Scan for the cell matching the given text and deliver its (x, y) coordinate at center. 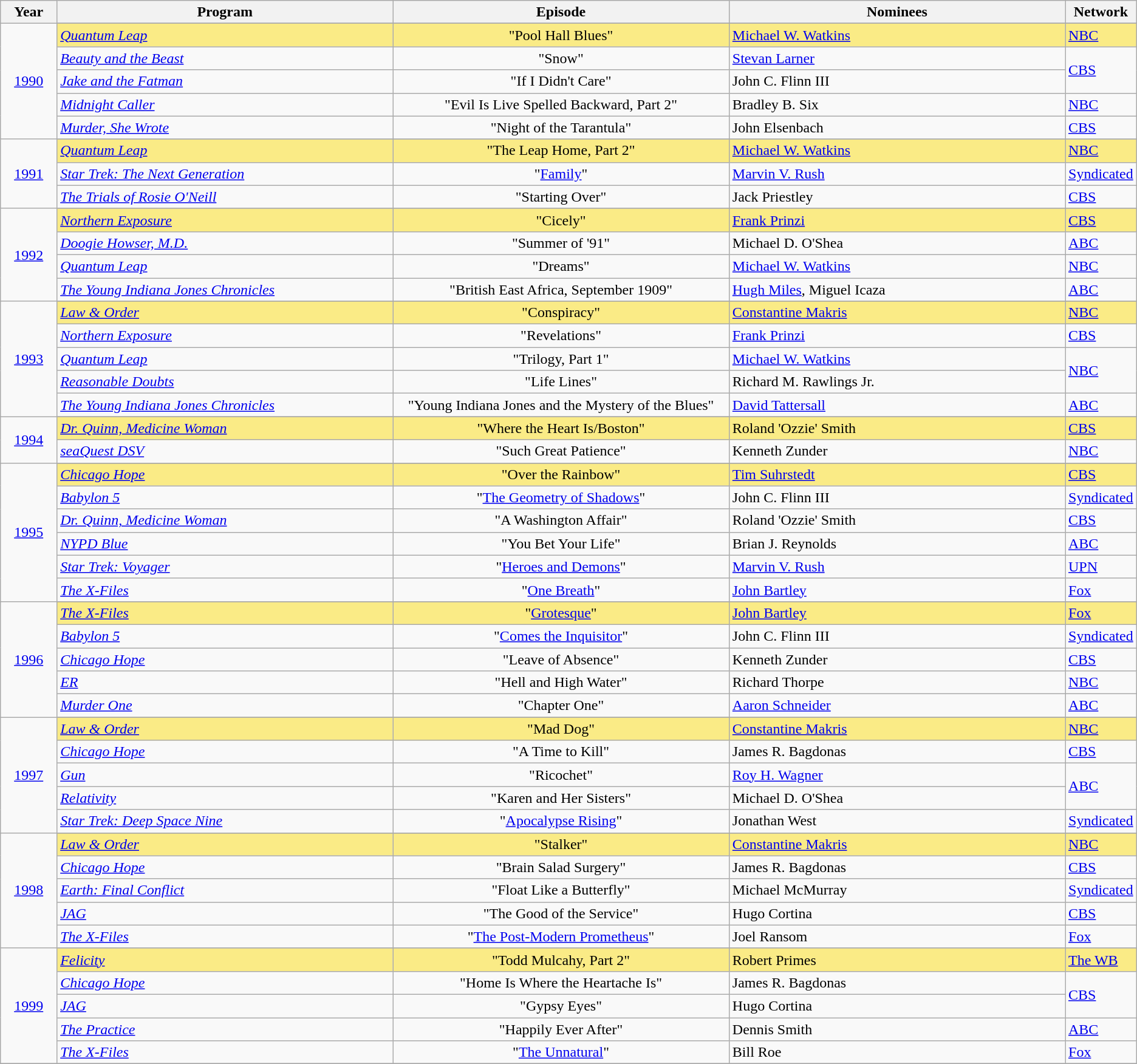
Tim Suhrstedt (896, 474)
"Family" (561, 174)
seaQuest DSV (225, 451)
Aaron Schneider (896, 706)
"Starting Over" (561, 197)
"Such Great Patience" (561, 451)
Jake and the Fatman (225, 81)
1992 (29, 254)
1998 (29, 890)
"Trilogy, Part 1" (561, 359)
"British East Africa, September 1909" (561, 290)
"Karen and Her Sisters" (561, 798)
Doogie Howser, M.D. (225, 243)
"Ricochet" (561, 775)
"A Washington Affair" (561, 520)
The WB (1101, 960)
"Where the Heart Is/Boston" (561, 428)
"Cicely" (561, 220)
"Apocalypse Rising" (561, 821)
"The Good of the Service" (561, 913)
Nominees (896, 12)
Gun (225, 775)
"Revelations" (561, 336)
Bradley B. Six (896, 104)
"A Time to Kill" (561, 752)
"Grotesque" (561, 613)
"Over the Rainbow" (561, 474)
Robert Primes (896, 960)
1999 (29, 1006)
"Summer of '91" (561, 243)
ER (225, 683)
Jack Priestley (896, 197)
Beauty and the Beast (225, 58)
1991 (29, 174)
1990 (29, 81)
"Comes the Inquisitor" (561, 636)
1996 (29, 659)
"Gypsy Eyes" (561, 1006)
"One Breath" (561, 590)
Murder, She Wrote (225, 128)
"Conspiracy" (561, 313)
The Trials of Rosie O'Neill (225, 197)
"Todd Mulcahy, Part 2" (561, 960)
"Stalker" (561, 844)
Richard M. Rawlings Jr. (896, 382)
"Float Like a Butterfly" (561, 890)
Network (1101, 12)
Joel Ransom (896, 936)
"The Leap Home, Part 2" (561, 151)
"The Post-Modern Prometheus" (561, 936)
Hugh Miles, Miguel Icaza (896, 290)
"Happily Ever After" (561, 1029)
"Hell and High Water" (561, 683)
David Tattersall (896, 405)
Star Trek: Deep Space Nine (225, 821)
"The Geometry of Shadows" (561, 497)
Year (29, 12)
Earth: Final Conflict (225, 890)
Murder One (225, 706)
"If I Didn't Care" (561, 81)
"Dreams" (561, 266)
"Heroes and Demons" (561, 567)
1993 (29, 359)
Episode (561, 12)
The Practice (225, 1029)
"Pool Hall Blues" (561, 35)
1995 (29, 532)
Jonathan West (896, 821)
"You Bet Your Life" (561, 544)
Roy H. Wagner (896, 775)
Michael McMurray (896, 890)
"Mad Dog" (561, 729)
"Young Indiana Jones and the Mystery of the Blues" (561, 405)
Stevan Larner (896, 58)
Star Trek: Voyager (225, 567)
Dennis Smith (896, 1029)
"Home Is Where the Heartache Is" (561, 983)
"Evil Is Live Spelled Backward, Part 2" (561, 104)
"Brain Salad Surgery" (561, 867)
Relativity (225, 798)
"Night of the Tarantula" (561, 128)
"Snow" (561, 58)
"Life Lines" (561, 382)
"Chapter One" (561, 706)
1994 (29, 440)
Felicity (225, 960)
Brian J. Reynolds (896, 544)
"The Unnatural" (561, 1052)
NYPD Blue (225, 544)
UPN (1101, 567)
John Elsenbach (896, 128)
Midnight Caller (225, 104)
Bill Roe (896, 1052)
Star Trek: The Next Generation (225, 174)
Richard Thorpe (896, 683)
Program (225, 12)
"Leave of Absence" (561, 659)
1997 (29, 775)
Reasonable Doubts (225, 382)
